Detect which cell encompasses the target text, then output its [x, y] center coordinate. 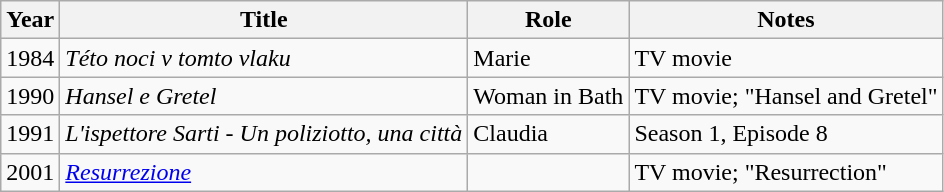
Title [264, 20]
Year [30, 20]
Marie [548, 58]
TV movie; "Hansel and Gretel" [786, 96]
1991 [30, 134]
Této noci v tomto vlaku [264, 58]
Hansel e Gretel [264, 96]
2001 [30, 172]
Notes [786, 20]
Role [548, 20]
L'ispettore Sarti - Un poliziotto, una città [264, 134]
Claudia [548, 134]
Resurrezione [264, 172]
Season 1, Episode 8 [786, 134]
TV movie; "Resurrection" [786, 172]
1984 [30, 58]
Woman in Bath [548, 96]
1990 [30, 96]
TV movie [786, 58]
